Determine the [X, Y] coordinate at the center of the cell enclosing the given text.  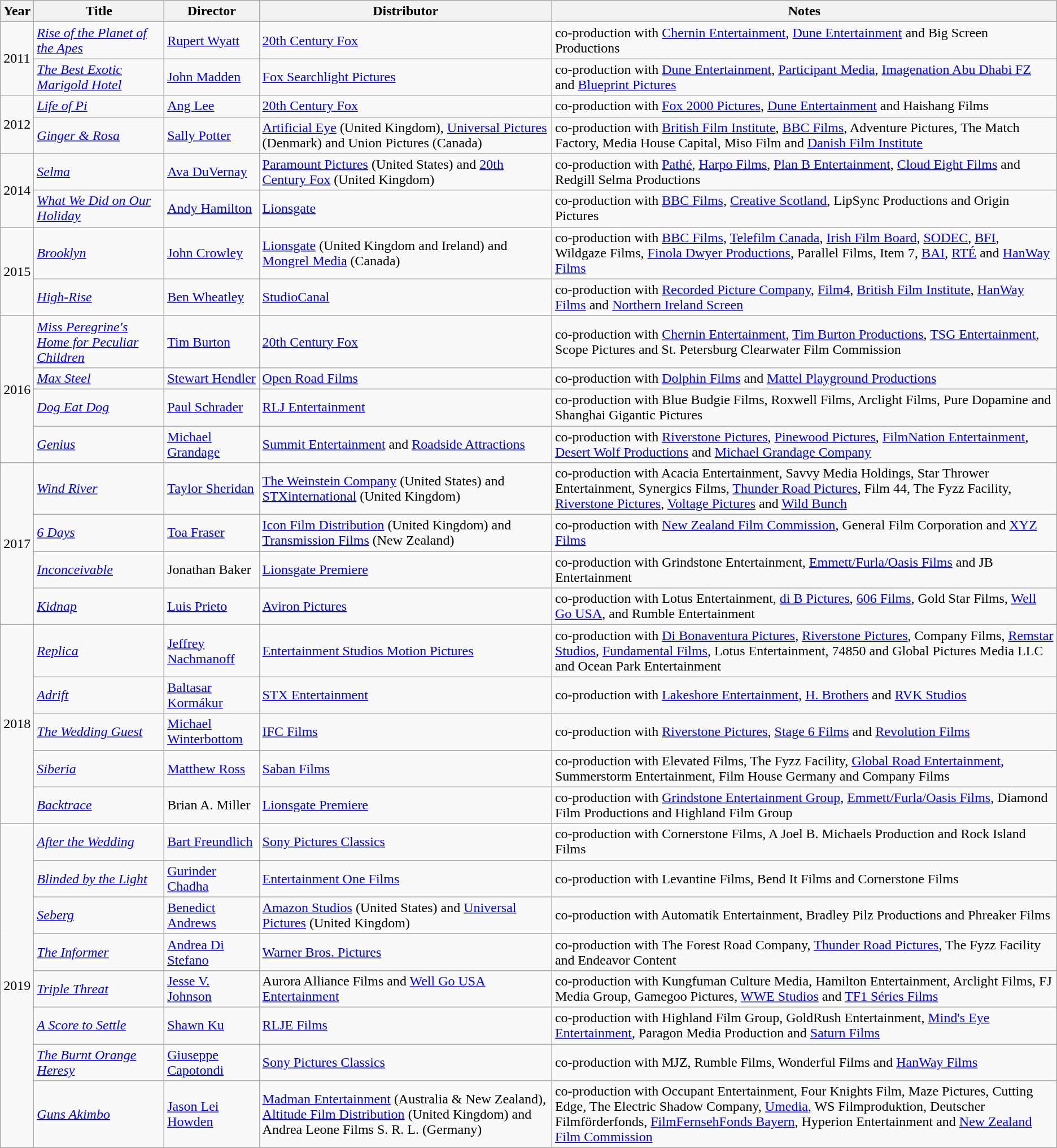
co-production with Dolphin Films and Mattel Playground Productions [804, 378]
RLJ Entertainment [405, 408]
Open Road Films [405, 378]
co-production with Grindstone Entertainment, Emmett/Furla/Oasis Films and JB Entertainment [804, 570]
Jason Lei Howden [212, 1114]
Andy Hamilton [212, 209]
2019 [17, 985]
Siberia [99, 769]
Rise of the Planet of the Apes [99, 41]
Fox Searchlight Pictures [405, 77]
Blinded by the Light [99, 878]
co-production with Elevated Films, The Fyzz Facility, Global Road Entertainment, Summerstorm Entertainment, Film House Germany and Company Films [804, 769]
Inconceivable [99, 570]
Kidnap [99, 606]
Michael Grandage [212, 444]
John Madden [212, 77]
Director [212, 11]
Guns Akimbo [99, 1114]
Selma [99, 172]
Max Steel [99, 378]
Ben Wheatley [212, 297]
co-production with British Film Institute, BBC Films, Adventure Pictures, The Match Factory, Media House Capital, Miso Film and Danish Film Institute [804, 135]
The Wedding Guest [99, 731]
Lionsgate (United Kingdom and Ireland) and Mongrel Media (Canada) [405, 253]
Brooklyn [99, 253]
co-production with Automatik Entertainment, Bradley Pilz Productions and Phreaker Films [804, 915]
co-production with The Forest Road Company, Thunder Road Pictures, The Fyzz Facility and Endeavor Content [804, 952]
Giuseppe Capotondi [212, 1062]
Aurora Alliance Films and Well Go USA Entertainment [405, 989]
Entertainment Studios Motion Pictures [405, 651]
co-production with Pathé, Harpo Films, Plan B Entertainment, Cloud Eight Films and Redgill Selma Productions [804, 172]
Andrea Di Stefano [212, 952]
6 Days [99, 533]
Icon Film Distribution (United Kingdom) and Transmission Films (New Zealand) [405, 533]
Dog Eat Dog [99, 408]
John Crowley [212, 253]
co-production with Highland Film Group, GoldRush Entertainment, Mind's Eye Entertainment, Paragon Media Production and Saturn Films [804, 1025]
Toa Fraser [212, 533]
Triple Threat [99, 989]
Entertainment One Films [405, 878]
Saban Films [405, 769]
Paramount Pictures (United States) and 20th Century Fox (United Kingdom) [405, 172]
2015 [17, 271]
Michael Winterbottom [212, 731]
A Score to Settle [99, 1025]
co-production with New Zealand Film Commission, General Film Corporation and XYZ Films [804, 533]
Year [17, 11]
Madman Entertainment (Australia & New Zealand), Altitude Film Distribution (United Kingdom) and Andrea Leone Films S. R. L. (Germany) [405, 1114]
co-production with Levantine Films, Bend It Films and Cornerstone Films [804, 878]
Warner Bros. Pictures [405, 952]
2017 [17, 544]
Life of Pi [99, 106]
Artificial Eye (United Kingdom), Universal Pictures (Denmark) and Union Pictures (Canada) [405, 135]
Title [99, 11]
Ginger & Rosa [99, 135]
Ava DuVernay [212, 172]
What We Did on Our Holiday [99, 209]
Bart Freundlich [212, 842]
2012 [17, 124]
co-production with Cornerstone Films, A Joel B. Michaels Production and Rock Island Films [804, 842]
Lionsgate [405, 209]
co-production with MJZ, Rumble Films, Wonderful Films and HanWay Films [804, 1062]
The Burnt Orange Heresy [99, 1062]
STX Entertainment [405, 695]
co-production with Chernin Entertainment, Dune Entertainment and Big Screen Productions [804, 41]
co-production with Grindstone Entertainment Group, Emmett/Furla/Oasis Films, Diamond Film Productions and Highland Film Group [804, 805]
The Weinstein Company (United States) and STXinternational (United Kingdom) [405, 489]
2011 [17, 59]
co-production with Dune Entertainment, Participant Media, Imagenation Abu Dhabi FZ and Blueprint Pictures [804, 77]
Adrift [99, 695]
Brian A. Miller [212, 805]
co-production with Riverstone Pictures, Stage 6 Films and Revolution Films [804, 731]
StudioCanal [405, 297]
Luis Prieto [212, 606]
Stewart Hendler [212, 378]
Jeffrey Nachmanoff [212, 651]
Benedict Andrews [212, 915]
Backtrace [99, 805]
Seberg [99, 915]
High-Rise [99, 297]
co-production with Recorded Picture Company, Film4, British Film Institute, HanWay Films and Northern Ireland Screen [804, 297]
After the Wedding [99, 842]
Ang Lee [212, 106]
co-production with Lakeshore Entertainment, H. Brothers and RVK Studios [804, 695]
Replica [99, 651]
co-production with Lotus Entertainment, di B Pictures, 606 Films, Gold Star Films, Well Go USA, and Rumble Entertainment [804, 606]
co-production with Blue Budgie Films, Roxwell Films, Arclight Films, Pure Dopamine and Shanghai Gigantic Pictures [804, 408]
Distributor [405, 11]
IFC Films [405, 731]
Amazon Studios (United States) and Universal Pictures (United Kingdom) [405, 915]
Baltasar Kormákur [212, 695]
The Informer [99, 952]
Shawn Ku [212, 1025]
Tim Burton [212, 341]
Jonathan Baker [212, 570]
Wind River [99, 489]
Genius [99, 444]
Jesse V. Johnson [212, 989]
2018 [17, 724]
Gurinder Chadha [212, 878]
Aviron Pictures [405, 606]
2014 [17, 190]
co-production with Chernin Entertainment, Tim Burton Productions, TSG Entertainment, Scope Pictures and St. Petersburg Clearwater Film Commission [804, 341]
Notes [804, 11]
Summit Entertainment and Roadside Attractions [405, 444]
The Best Exotic Marigold Hotel [99, 77]
Taylor Sheridan [212, 489]
Paul Schrader [212, 408]
Sally Potter [212, 135]
Matthew Ross [212, 769]
co-production with BBC Films, Creative Scotland, LipSync Productions and Origin Pictures [804, 209]
Rupert Wyatt [212, 41]
Miss Peregrine's Home for Peculiar Children [99, 341]
RLJE Films [405, 1025]
2016 [17, 389]
co-production with Riverstone Pictures, Pinewood Pictures, FilmNation Entertainment, Desert Wolf Productions and Michael Grandage Company [804, 444]
co-production with Fox 2000 Pictures, Dune Entertainment and Haishang Films [804, 106]
